For the text-containing cell, return its midpoint in (x, y) coordinate format. 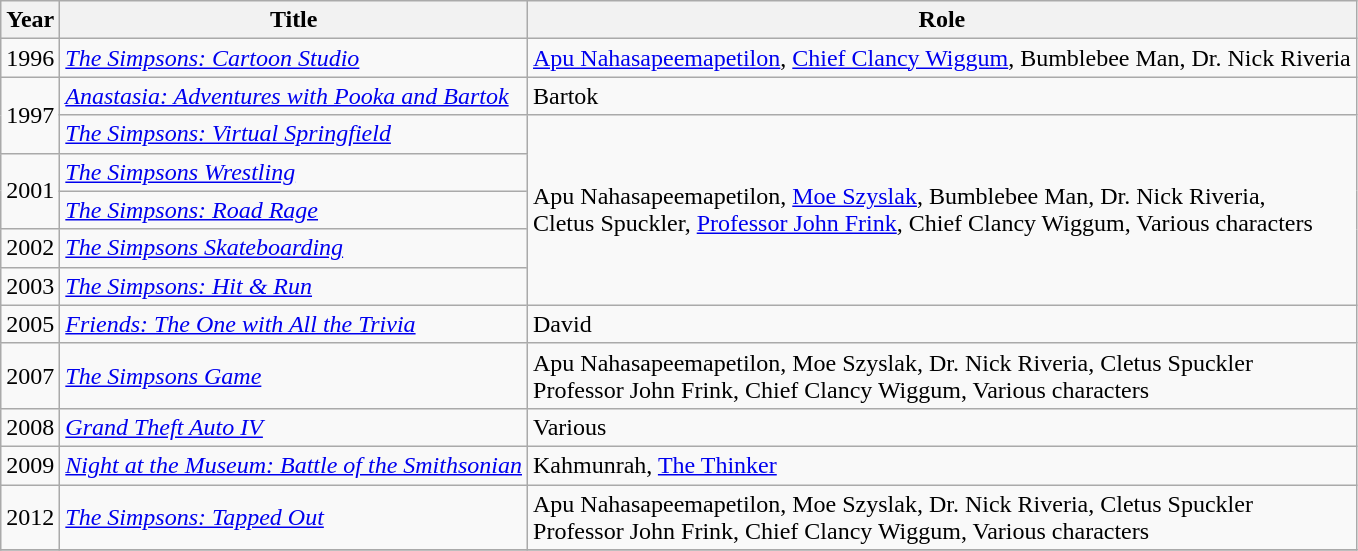
2012 (30, 516)
Grand Theft Auto IV (294, 427)
Apu Nahasapeemapetilon, Chief Clancy Wiggum, Bumblebee Man, Dr. Nick Riveria (942, 58)
Kahmunrah, The Thinker (942, 465)
2003 (30, 286)
The Simpsons: Tapped Out (294, 516)
2001 (30, 191)
2002 (30, 248)
Title (294, 20)
1996 (30, 58)
The Simpsons: Virtual Springfield (294, 134)
2007 (30, 376)
The Simpsons: Hit & Run (294, 286)
The Simpsons Game (294, 376)
The Simpsons: Cartoon Studio (294, 58)
2008 (30, 427)
2005 (30, 324)
Night at the Museum: Battle of the Smithsonian (294, 465)
David (942, 324)
Various (942, 427)
The Simpsons: Road Rage (294, 210)
The Simpsons Skateboarding (294, 248)
Bartok (942, 96)
Apu Nahasapeemapetilon, Moe Szyslak, Bumblebee Man, Dr. Nick Riveria, Cletus Spuckler, Professor John Frink, Chief Clancy Wiggum, Various characters (942, 210)
Anastasia: Adventures with Pooka and Bartok (294, 96)
Year (30, 20)
The Simpsons Wrestling (294, 172)
Role (942, 20)
Friends: The One with All the Trivia (294, 324)
1997 (30, 115)
2009 (30, 465)
